Detect which cell encompasses the target text, then output its [X, Y] center coordinate. 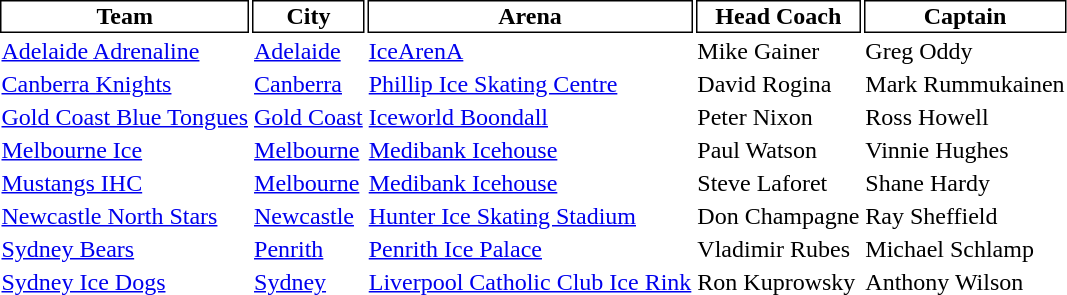
Head Coach [778, 16]
Ross Howell [965, 117]
Newcastle [309, 216]
Adelaide [309, 51]
Iceworld Boondall [530, 117]
Mark Rummukainen [965, 84]
City [309, 16]
Greg Oddy [965, 51]
Michael Schlamp [965, 249]
David Rogina [778, 84]
IceArenA [530, 51]
Mike Gainer [778, 51]
Captain [965, 16]
Penrith [309, 249]
Arena [530, 16]
Adelaide Adrenaline [125, 51]
Phillip Ice Skating Centre [530, 84]
Penrith Ice Palace [530, 249]
Steve Laforet [778, 183]
Peter Nixon [778, 117]
Shane Hardy [965, 183]
Vinnie Hughes [965, 150]
Paul Watson [778, 150]
Canberra [309, 84]
Don Champagne [778, 216]
Ray Sheffield [965, 216]
Hunter Ice Skating Stadium [530, 216]
Team [125, 16]
Newcastle North Stars [125, 216]
Gold Coast Blue Tongues [125, 117]
Canberra Knights [125, 84]
Melbourne Ice [125, 150]
Gold Coast [309, 117]
Mustangs IHC [125, 183]
Vladimir Rubes [778, 249]
Sydney Bears [125, 249]
